Locate the cell with the specified text and output its [X, Y] center coordinate. 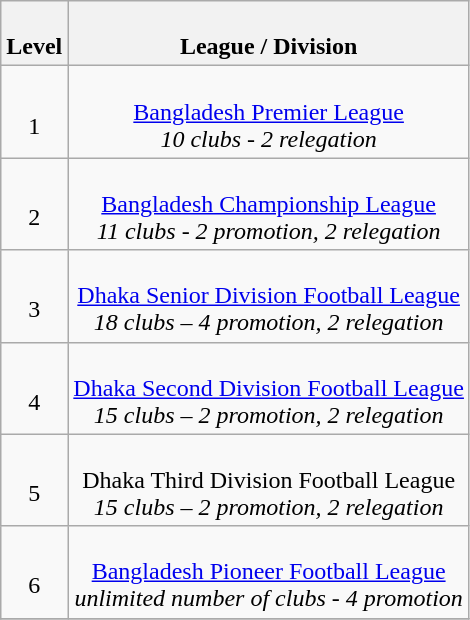
Dhaka Senior Division Football League 18 clubs – 4 promotion, 2 relegation [269, 296]
League / Division [269, 34]
4 [34, 388]
5 [34, 480]
Dhaka Third Division Football League 15 clubs – 2 promotion, 2 relegation [269, 480]
2 [34, 204]
Bangladesh Pioneer Football League unlimited number of clubs - 4 promotion [269, 572]
Dhaka Second Division Football League 15 clubs – 2 promotion, 2 relegation [269, 388]
Level [34, 34]
Bangladesh Premier League 10 clubs - 2 relegation [269, 112]
Bangladesh Championship League 11 clubs - 2 promotion, 2 relegation [269, 204]
6 [34, 572]
1 [34, 112]
3 [34, 296]
